Pinpoint the cell where the given text exists, returning its [x, y] midpoint coordinate. 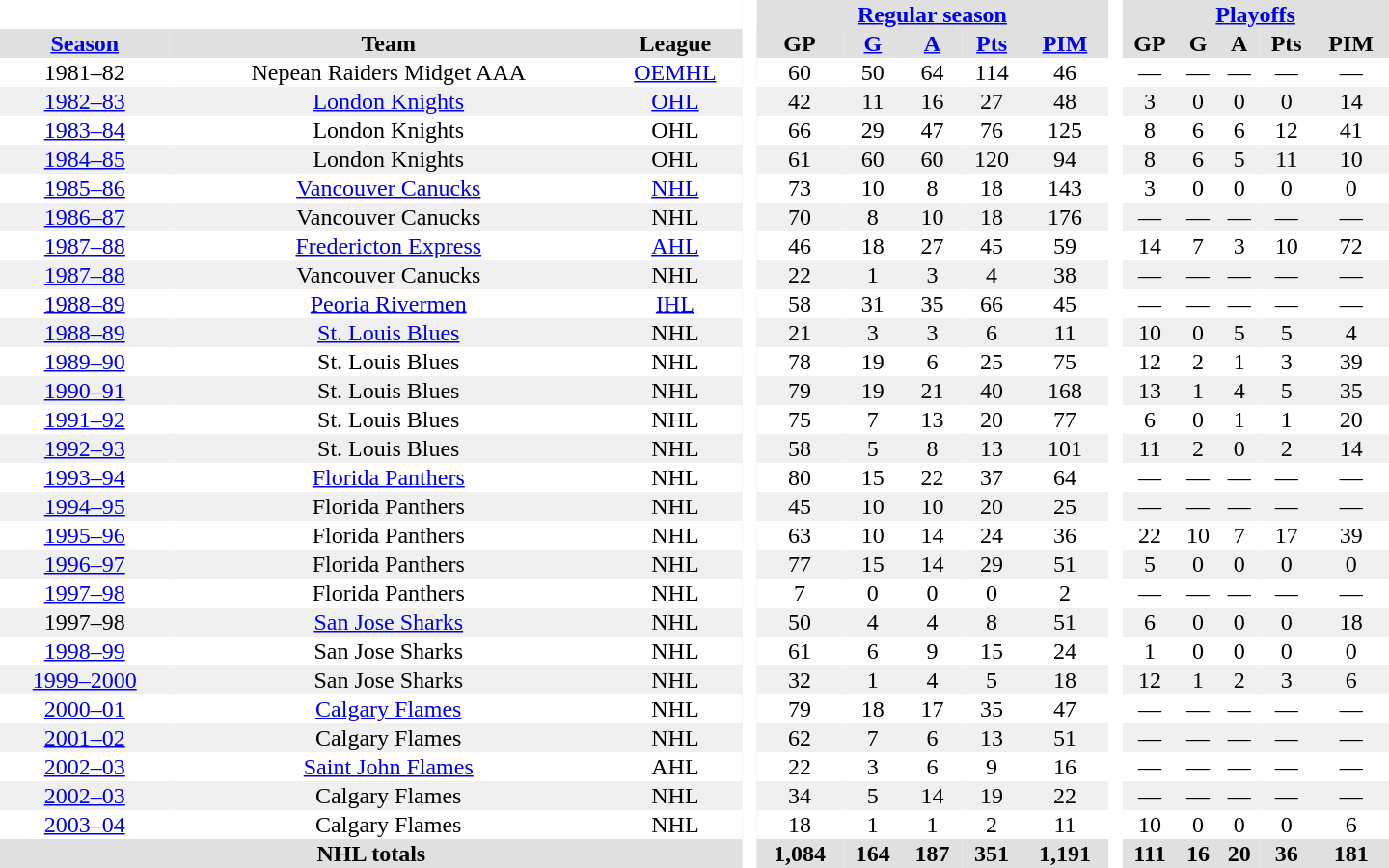
40 [992, 391]
Peoria Rivermen [388, 304]
1983–84 [85, 130]
Playoffs [1256, 14]
1993–94 [85, 477]
80 [800, 477]
1995–96 [85, 535]
1986–87 [85, 217]
1984–85 [85, 159]
125 [1065, 130]
70 [800, 217]
OEMHL [675, 72]
76 [992, 130]
IHL [675, 304]
62 [800, 738]
176 [1065, 217]
37 [992, 477]
1990–91 [85, 391]
Nepean Raiders Midget AAA [388, 72]
120 [992, 159]
1994–95 [85, 506]
48 [1065, 101]
111 [1150, 854]
1982–83 [85, 101]
1985–86 [85, 188]
187 [933, 854]
78 [800, 362]
114 [992, 72]
101 [1065, 448]
168 [1065, 391]
181 [1350, 854]
Saint John Flames [388, 767]
34 [800, 796]
1998–99 [85, 651]
League [675, 43]
1989–90 [85, 362]
2001–02 [85, 738]
164 [873, 854]
59 [1065, 246]
1981–82 [85, 72]
2003–04 [85, 825]
1,084 [800, 854]
31 [873, 304]
38 [1065, 275]
143 [1065, 188]
41 [1350, 130]
63 [800, 535]
1991–92 [85, 420]
73 [800, 188]
Fredericton Express [388, 246]
Team [388, 43]
1,191 [1065, 854]
Season [85, 43]
1992–93 [85, 448]
32 [800, 680]
1999–2000 [85, 680]
2000–01 [85, 709]
351 [992, 854]
72 [1350, 246]
1996–97 [85, 564]
42 [800, 101]
NHL totals [371, 854]
94 [1065, 159]
Regular season [932, 14]
